Extract the [X, Y] coordinate from the center of the cell holding the provided text.  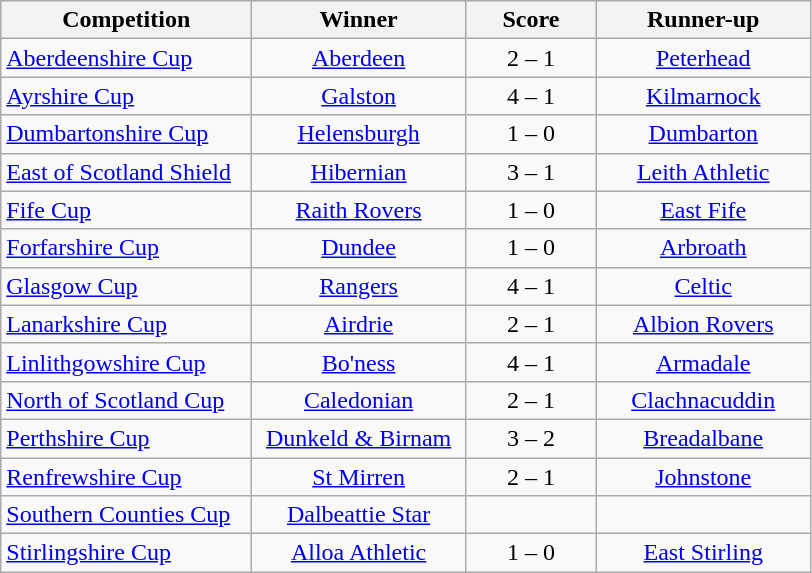
Airdrie [359, 324]
St Mirren [359, 477]
Glasgow Cup [126, 286]
Renfrewshire Cup [126, 477]
Runner-up [703, 20]
Stirlingshire Cup [126, 553]
Galston [359, 96]
Perthshire Cup [126, 438]
Arbroath [703, 248]
Raith Rovers [359, 210]
Lanarkshire Cup [126, 324]
East of Scotland Shield [126, 172]
Leith Athletic [703, 172]
Southern Counties Cup [126, 515]
Dundee [359, 248]
Breadalbane [703, 438]
Competition [126, 20]
East Stirling [703, 553]
Score [530, 20]
3 – 1 [530, 172]
Johnstone [703, 477]
Rangers [359, 286]
Forfarshire Cup [126, 248]
Hibernian [359, 172]
Fife Cup [126, 210]
Dalbeattie Star [359, 515]
Celtic [703, 286]
Clachnacuddin [703, 400]
Linlithgowshire Cup [126, 362]
Alloa Athletic [359, 553]
Helensburgh [359, 134]
Aberdeen [359, 58]
3 – 2 [530, 438]
Armadale [703, 362]
Ayrshire Cup [126, 96]
Aberdeenshire Cup [126, 58]
Winner [359, 20]
Dumbartonshire Cup [126, 134]
Albion Rovers [703, 324]
Dumbarton [703, 134]
Peterhead [703, 58]
Bo'ness [359, 362]
Kilmarnock [703, 96]
North of Scotland Cup [126, 400]
Dunkeld & Birnam [359, 438]
Caledonian [359, 400]
East Fife [703, 210]
